Pinpoint the cell where the given text exists, returning its [X, Y] midpoint coordinate. 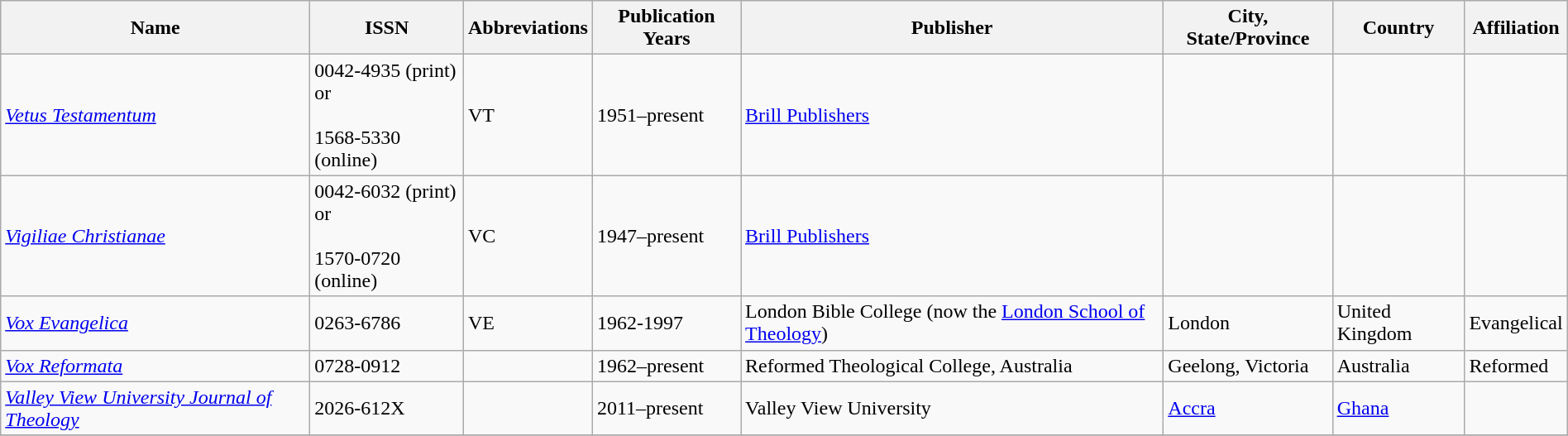
0042-6032 (print) or1570-0720 (online) [387, 236]
Reformed [1516, 366]
Reformed Theological College, Australia [953, 366]
1947–present [667, 236]
1962-1997 [667, 323]
Geelong, Victoria [1248, 366]
United Kingdom [1398, 323]
Ghana [1398, 409]
VE [528, 323]
City, State/Province [1248, 28]
Evangelical [1516, 323]
2026-612X [387, 409]
Publication Years [667, 28]
ISSN [387, 28]
Publisher [953, 28]
Valley View University [953, 409]
VC [528, 236]
VT [528, 115]
2011–present [667, 409]
Vox Reformata [155, 366]
Affiliation [1516, 28]
Accra [1248, 409]
Country [1398, 28]
Vox Evangelica [155, 323]
Vigiliae Christianae [155, 236]
0263-6786 [387, 323]
Valley View University Journal of Theology [155, 409]
1962–present [667, 366]
0728-0912 [387, 366]
Name [155, 28]
0042-4935 (print) or1568-5330 (online) [387, 115]
London [1248, 323]
Abbreviations [528, 28]
Australia [1398, 366]
London Bible College (now the London School of Theology) [953, 323]
1951–present [667, 115]
Vetus Testamentum [155, 115]
